Output the (x, y) coordinate of the center of the cell containing the given text.  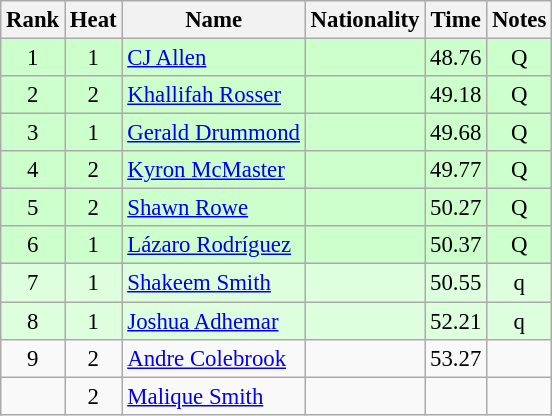
50.55 (456, 283)
3 (33, 133)
50.37 (456, 245)
Joshua Adhemar (214, 321)
49.18 (456, 95)
Kyron McMaster (214, 170)
Malique Smith (214, 396)
Name (214, 20)
52.21 (456, 321)
Time (456, 20)
CJ Allen (214, 58)
Notes (520, 20)
Gerald Drummond (214, 133)
53.27 (456, 358)
Shawn Rowe (214, 208)
49.77 (456, 170)
6 (33, 245)
7 (33, 283)
Khallifah Rosser (214, 95)
Heat (94, 20)
5 (33, 208)
50.27 (456, 208)
Andre Colebrook (214, 358)
9 (33, 358)
48.76 (456, 58)
Nationality (364, 20)
4 (33, 170)
Lázaro Rodríguez (214, 245)
Shakeem Smith (214, 283)
49.68 (456, 133)
8 (33, 321)
Rank (33, 20)
